Extract the [X, Y] coordinate from the center of the cell holding the provided text.  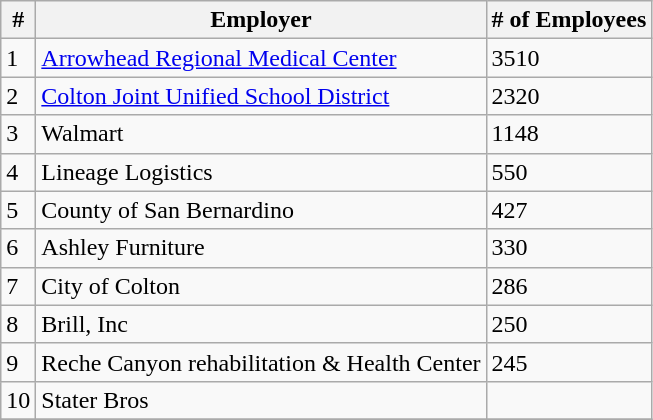
9 [18, 362]
Colton Joint Unified School District [261, 96]
# of Employees [569, 20]
6 [18, 248]
City of Colton [261, 286]
3510 [569, 58]
427 [569, 210]
3 [18, 134]
Ashley Furniture [261, 248]
Brill, Inc [261, 324]
7 [18, 286]
Stater Bros [261, 400]
Reche Canyon rehabilitation & Health Center [261, 362]
Lineage Logistics [261, 172]
5 [18, 210]
1148 [569, 134]
1 [18, 58]
Walmart [261, 134]
250 [569, 324]
Arrowhead Regional Medical Center [261, 58]
2320 [569, 96]
330 [569, 248]
286 [569, 286]
245 [569, 362]
# [18, 20]
Employer [261, 20]
4 [18, 172]
County of San Bernardino [261, 210]
550 [569, 172]
10 [18, 400]
8 [18, 324]
2 [18, 96]
